Capture the cell that displays the provided text and extract its (X, Y) central coordinate. 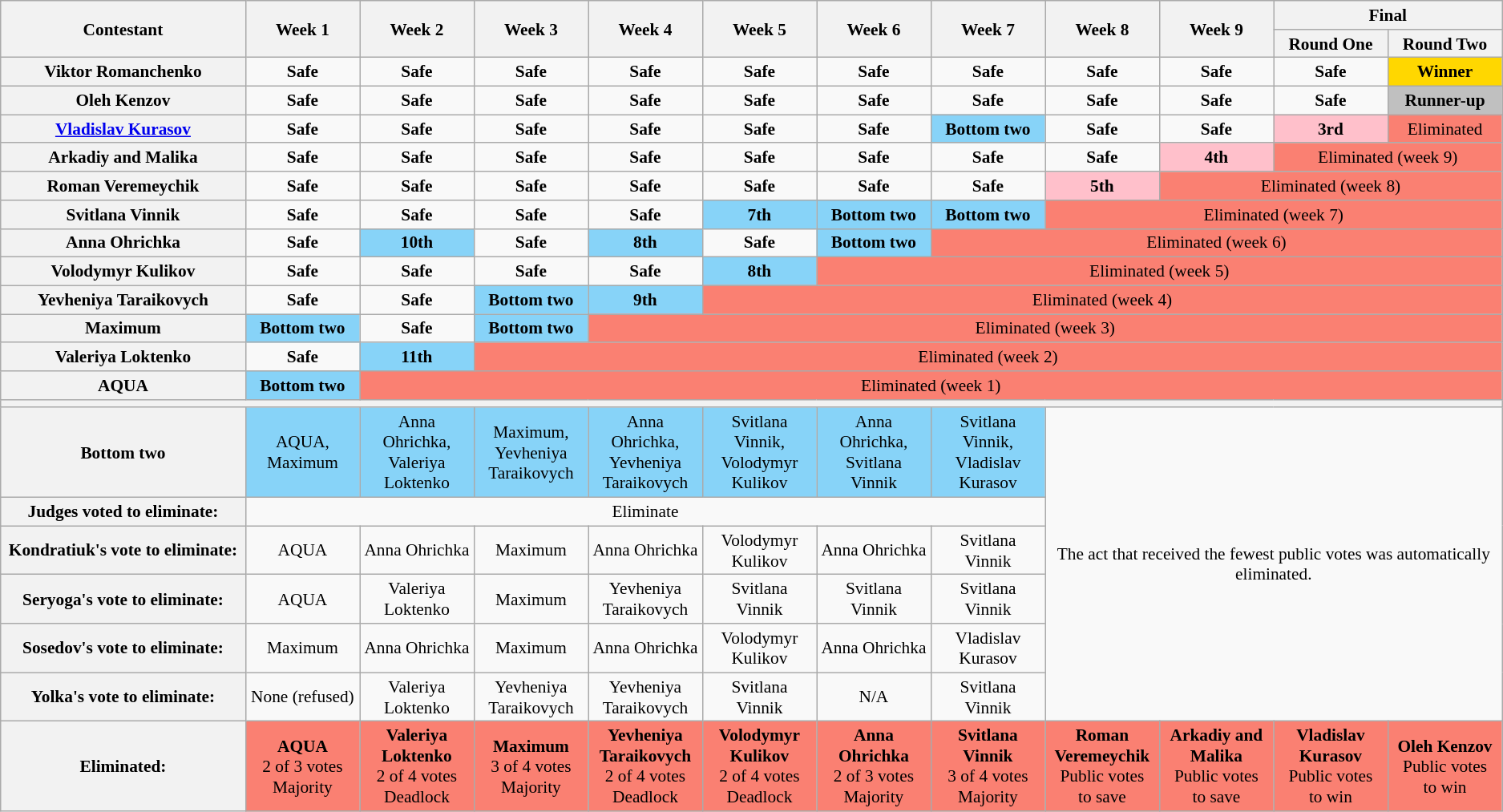
Arkadiy and Malika (123, 158)
4th (1216, 158)
None (refused) (302, 697)
N/A (874, 697)
Yevheniya Taraikovych2 of 4 votes Deadlock (645, 766)
Round One (1331, 44)
Oleh Kenzov Public votes to win (1444, 766)
Week 7 (988, 29)
Week 8 (1102, 29)
Maximum3 of 4 votes Majority (531, 766)
5th (1102, 186)
Contestant (123, 29)
Sosedov's vote to eliminate: (123, 648)
Eliminated (week 9) (1388, 158)
Anna Ohrichka2 of 3 votes Majority (874, 766)
Anna Ohrichka,Yevheniya Taraikovych (645, 452)
Svitlana Vinnik,Volodymyr Kulikov (759, 452)
Valeriya Loktenko2 of 4 votes Deadlock (417, 766)
Vladislav Kurasov Public votes to win (1331, 766)
Eliminated (week 2) (988, 357)
Svitlana Vinnik,Vladislav Kurasov (988, 452)
9th (645, 300)
Round Two (1444, 44)
Roman Veremeychik (123, 186)
Week 3 (531, 29)
Week 9 (1216, 29)
Week 4 (645, 29)
Week 6 (874, 29)
Svitlana Vinnik3 of 4 votes Majority (988, 766)
Anna Ohrichka,Svitlana Vinnik (874, 452)
10th (417, 243)
AQUA2 of 3 votes Majority (302, 766)
The act that received the fewest public votes was automatically eliminated. (1274, 564)
Anna Ohrichka,Valeriya Loktenko (417, 452)
Viktor Romanchenko (123, 72)
11th (417, 357)
Final (1388, 15)
Eliminated (week 4) (1102, 300)
Eliminated (week 6) (1217, 243)
Roman Veremeychik Public votes to save (1102, 766)
Maximum,Yevheniya Taraikovych (531, 452)
Runner-up (1444, 101)
AQUA,Maximum (302, 452)
Eliminated (week 8) (1331, 186)
Oleh Kenzov (123, 101)
Volodymyr Kulikov2 of 4 votes Deadlock (759, 766)
Arkadiy and Malika Public votes to save (1216, 766)
Eliminated: (123, 766)
Eliminated (1444, 129)
Eliminated (week 3) (1045, 329)
Eliminate (645, 511)
Eliminated (week 5) (1159, 272)
Seryoga's vote to eliminate: (123, 600)
Kondratiuk's vote to eliminate: (123, 550)
Judges voted to eliminate: (123, 511)
Winner (1444, 72)
Eliminated (week 1) (931, 386)
Week 2 (417, 29)
7th (759, 215)
Week 1 (302, 29)
3rd (1331, 129)
Eliminated (week 7) (1274, 215)
Yolka's vote to eliminate: (123, 697)
Week 5 (759, 29)
